Extract the [X, Y] coordinate from the center of the cell holding the provided text.  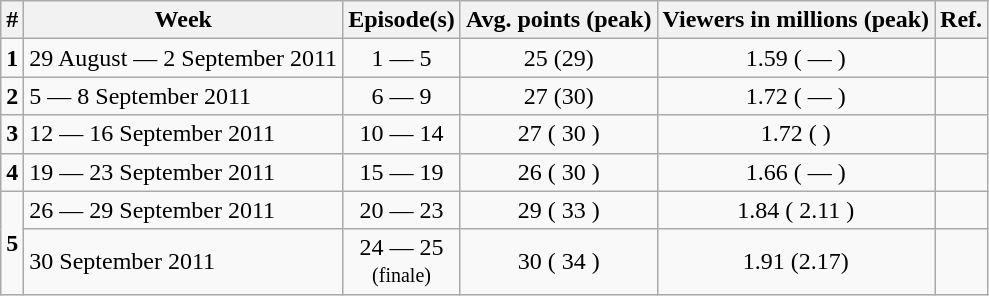
Week [184, 20]
24 — 25(finale) [402, 262]
Ref. [962, 20]
2 [12, 96]
26 ( 30 ) [558, 172]
20 — 23 [402, 210]
1.59 ( — ) [796, 58]
Avg. points (peak) [558, 20]
27 ( 30 ) [558, 134]
Viewers in millions (peak) [796, 20]
29 ( 33 ) [558, 210]
1.66 ( — ) [796, 172]
1.84 ( 2.11 ) [796, 210]
1 [12, 58]
15 — 19 [402, 172]
# [12, 20]
1 — 5 [402, 58]
1.72 ( ) [796, 134]
12 — 16 September 2011 [184, 134]
26 — 29 September 2011 [184, 210]
3 [12, 134]
30 ( 34 ) [558, 262]
27 (30) [558, 96]
5 [12, 242]
Episode(s) [402, 20]
1.91 (2.17) [796, 262]
10 — 14 [402, 134]
1.72 ( — ) [796, 96]
6 — 9 [402, 96]
30 September 2011 [184, 262]
4 [12, 172]
19 — 23 September 2011 [184, 172]
25 (29) [558, 58]
5 — 8 September 2011 [184, 96]
29 August — 2 September 2011 [184, 58]
